Output the [x, y] coordinate of the center of the cell containing the given text.  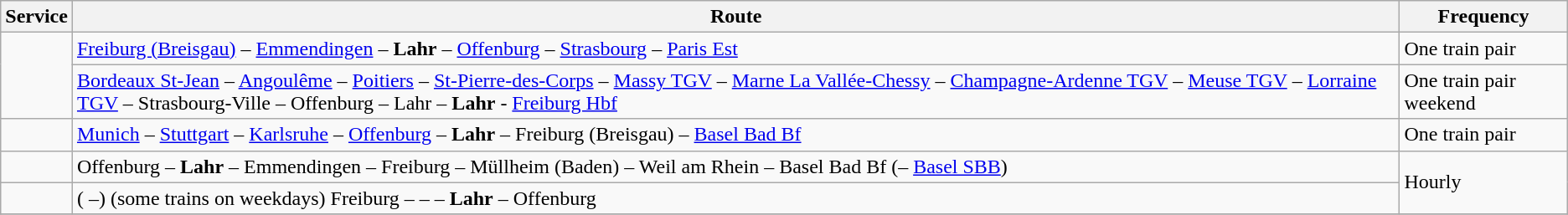
Hourly [1483, 182]
( –) (some trains on weekdays) Freiburg – – – Lahr – Offenburg [735, 198]
One train pair weekend [1483, 92]
Freiburg (Breisgau) – Emmendingen – Lahr – Offenburg – Strasbourg – Paris Est [735, 49]
Frequency [1483, 17]
Route [735, 17]
Munich – Stuttgart – Karlsruhe – Offenburg – Lahr – Freiburg (Breisgau) – Basel Bad Bf [735, 135]
Offenburg – Lahr – Emmendingen – Freiburg – Müllheim (Baden) – Weil am Rhein – Basel Bad Bf (– Basel SBB) [735, 166]
Service [37, 17]
